Output the [x, y] coordinate of the center of the cell containing the given text.  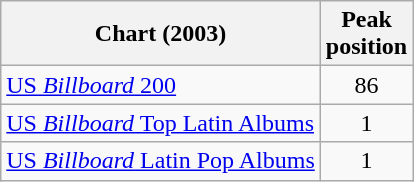
US Billboard Latin Pop Albums [161, 161]
86 [366, 85]
Peakposition [366, 34]
US Billboard Top Latin Albums [161, 123]
Chart (2003) [161, 34]
US Billboard 200 [161, 85]
